Pinpoint the cell where the given text exists, returning its (X, Y) midpoint coordinate. 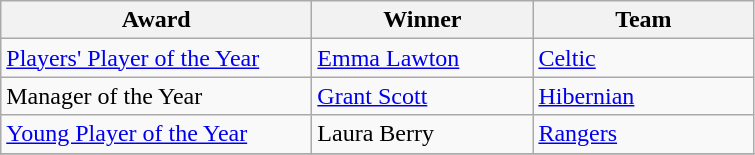
Team (644, 20)
Rangers (644, 134)
Players' Player of the Year (156, 58)
Young Player of the Year (156, 134)
Manager of the Year (156, 96)
Emma Lawton (422, 58)
Winner (422, 20)
Celtic (644, 58)
Grant Scott (422, 96)
Award (156, 20)
Hibernian (644, 96)
Laura Berry (422, 134)
